Find where the given text appears and provide that cell's center as [x, y] coordinate. 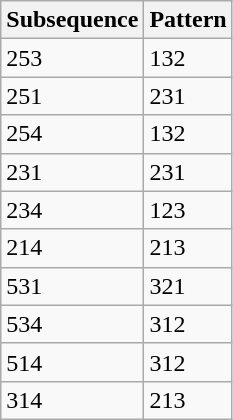
253 [72, 58]
234 [72, 210]
Subsequence [72, 20]
514 [72, 362]
Pattern [188, 20]
531 [72, 286]
214 [72, 248]
251 [72, 96]
321 [188, 286]
123 [188, 210]
254 [72, 134]
534 [72, 324]
314 [72, 400]
